For the text-containing cell, return its midpoint in [X, Y] coordinate format. 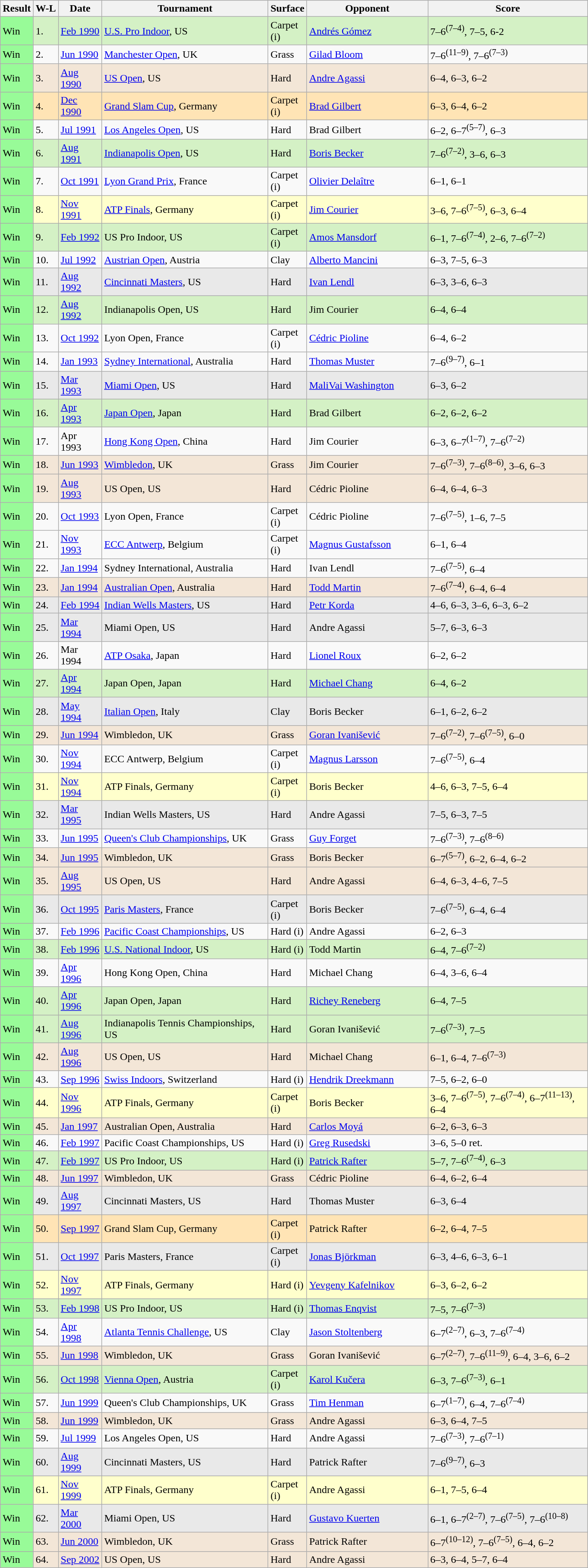
37. [46, 931]
6–3, 7–6(7–3), 6–1 [507, 1379]
7–6(7–4), 6–4, 6–4 [507, 588]
6–1, 6–4 [507, 545]
Carlos Moyá [367, 1126]
16. [46, 413]
Nov 1991 [80, 209]
6–2, 6–2 [507, 655]
Jun 1997 [80, 1178]
Jun 1990 [80, 54]
18. [46, 464]
Oct 1998 [80, 1379]
Richey Reneberg [367, 1001]
Aug 1991 [80, 153]
6–7(2–7), 7–6(11–9), 6–4, 3–6, 6–2 [507, 1356]
Jan 1997 [80, 1126]
6–3, 7–5, 6–3 [507, 259]
Jonas Björkman [367, 1256]
Magnus Larsson [367, 758]
7–6(7–5), 1–6, 7–5 [507, 516]
Jan 1993 [80, 362]
64. [46, 1559]
Sep 1997 [80, 1229]
4. [46, 106]
Lionel Roux [367, 655]
6–4, 6–3, 6–2 [507, 78]
7–6(9–7), 6–1 [507, 362]
Jul 1999 [80, 1438]
Hendrik Dreekmann [367, 1079]
Dec 1990 [80, 106]
Karol Kučera [367, 1379]
Jun 2000 [80, 1542]
62. [46, 1518]
3–6, 5–0 ret. [507, 1143]
6–7(5–7), 6–2, 6–4, 6–2 [507, 857]
Tournament [185, 9]
7–6(7–3), 7–6(8–6) [507, 839]
6–1, 6–7(2–7), 7–6(7–5), 7–6(10–8) [507, 1518]
6–1, 6–2, 6–2 [507, 711]
Feb 1992 [80, 237]
Feb 1994 [80, 605]
41. [46, 1029]
6–2, 6–7(5–7), 6–3 [507, 130]
Feb 1990 [80, 31]
63. [46, 1542]
Surface [287, 9]
33. [46, 839]
Date [80, 9]
Mar 2000 [80, 1518]
35. [46, 881]
26. [46, 655]
11. [46, 282]
Lyon Grand Prix, France [185, 181]
7–6(7–3), 7–6(7–1) [507, 1438]
39. [46, 973]
10. [46, 259]
Manchester Open, UK [185, 54]
Italian Open, Italy [185, 711]
Oct 1991 [80, 181]
U.S. National Indoor, US [185, 950]
Nov 1999 [80, 1490]
MaliVai Washington [367, 385]
9. [46, 237]
ATP Osaka, Japan [185, 655]
Result [17, 9]
7–5, 7–6(7–3) [507, 1308]
7–6(9–7), 6–3 [507, 1462]
30. [46, 758]
7–6(7–3), 7–6(8–6), 3–6, 6–3 [507, 464]
6–2, 6–3 [507, 931]
3. [46, 78]
6–3, 6–4 [507, 1200]
19. [46, 489]
6–4, 7–5 [507, 1001]
Sep 1996 [80, 1079]
Swiss Indoors, Switzerland [185, 1079]
6–2, 6–2, 6–2 [507, 413]
45. [46, 1126]
52. [46, 1285]
5. [46, 130]
1. [46, 31]
14. [46, 362]
42. [46, 1057]
Guy Forget [367, 839]
31. [46, 787]
44. [46, 1103]
6–1, 7–5, 6–4 [507, 1490]
Olivier Delaître [367, 181]
24. [46, 605]
W-L [46, 9]
28. [46, 711]
Mar 1993 [80, 385]
49. [46, 1200]
6–3, 6–4, 7–5 [507, 1421]
17. [46, 441]
27. [46, 683]
Apr 1998 [80, 1332]
6–1, 6–1 [507, 181]
6–4, 6–4 [507, 309]
6–3, 6–4, 5–7, 6–4 [507, 1559]
34. [46, 857]
51. [46, 1256]
5–7, 6–3, 6–3 [507, 627]
6–4, 7–6(7–2) [507, 950]
May 1994 [80, 711]
58. [46, 1421]
25. [46, 627]
Apr 1994 [80, 683]
Jun 1993 [80, 464]
7. [46, 181]
Oct 1992 [80, 338]
Jason Stoltenberg [367, 1332]
Aug 1993 [80, 489]
7–6(7–3), 7–5 [507, 1029]
Opponent [367, 9]
6–3, 6–2, 6–2 [507, 1285]
Vienna Open, Austria [185, 1379]
Aug 1999 [80, 1462]
48. [46, 1178]
6–4, 6–2, 6–4 [507, 1178]
3–6, 7–6(7–5), 7–6(7–4), 6–7(11–13), 6–4 [507, 1103]
54. [46, 1332]
6–3, 6–4, 6–2 [507, 106]
8. [46, 209]
U.S. Pro Indoor, US [185, 31]
6–7(2–7), 6–3, 7–6(7–4) [507, 1332]
7–6(7–2), 7–6(7–5), 6–0 [507, 735]
Tim Henman [367, 1403]
20. [46, 516]
Jul 1992 [80, 259]
Thomas Enqvist [367, 1308]
Aug 1997 [80, 1200]
Sep 2002 [80, 1559]
Score [507, 9]
6–4, 3–6, 6–4 [507, 973]
6–2, 6–4, 7–5 [507, 1229]
Oct 1997 [80, 1256]
7–5, 6–2, 6–0 [507, 1079]
6–4, 6–3, 4–6, 7–5 [507, 881]
55. [46, 1356]
7–6(11–9), 7–6(7–3) [507, 54]
Nov 1997 [80, 1285]
Nov 1996 [80, 1103]
Amos Mansdorf [367, 237]
Petr Korda [367, 605]
13. [46, 338]
50. [46, 1229]
46. [46, 1143]
Nov 1993 [80, 545]
61. [46, 1490]
Oct 1993 [80, 516]
Austrian Open, Austria [185, 259]
Yevgeny Kafelnikov [367, 1285]
60. [46, 1462]
6–3, 3–6, 6–3 [507, 282]
7–6(7–5), 6–4, 6–4 [507, 909]
4–6, 6–3, 3–6, 6–3, 6–2 [507, 605]
43. [46, 1079]
6. [46, 153]
56. [46, 1379]
40. [46, 1001]
3–6, 7–6(7–5), 6–3, 6–4 [507, 209]
15. [46, 385]
32. [46, 814]
Aug 1995 [80, 881]
59. [46, 1438]
6–4, 6–4, 6–3 [507, 489]
Jun 1994 [80, 735]
6–3, 4–6, 6–3, 6–1 [507, 1256]
Alberto Mancini [367, 259]
22. [46, 568]
6–7(10–12), 7–6(7–5), 6–4, 6–2 [507, 1542]
Feb 1998 [80, 1308]
Atlanta Tennis Challenge, US [185, 1332]
6–1, 6–4, 7–6(7–3) [507, 1057]
Oct 1995 [80, 909]
7–5, 6–3, 7–5 [507, 814]
21. [46, 545]
7–6(7–2), 3–6, 6–3 [507, 153]
Andrés Gómez [367, 31]
6–3, 6–7(1–7), 7–6(7–2) [507, 441]
23. [46, 588]
Aug 1990 [80, 78]
Indianapolis Tennis Championships, US [185, 1029]
Magnus Gustafsson [367, 545]
57. [46, 1403]
47. [46, 1161]
38. [46, 950]
4–6, 6–3, 7–5, 6–4 [507, 787]
12. [46, 309]
Greg Rusedski [367, 1143]
53. [46, 1308]
7–6(7–4), 7–5, 6-2 [507, 31]
Gilad Bloom [367, 54]
6–3, 6–2 [507, 385]
6–1, 7–6(7–4), 2–6, 7–6(7–2) [507, 237]
Gustavo Kuerten [367, 1518]
29. [46, 735]
6–7(1–7), 6–4, 7–6(7–4) [507, 1403]
5–7, 7–6(7–4), 6–3 [507, 1161]
6–2, 6–3, 6–3 [507, 1126]
Mar 1995 [80, 814]
Jul 1991 [80, 130]
Jun 1998 [80, 1356]
36. [46, 909]
2. [46, 54]
